Scan for the cell matching the given text and deliver its (x, y) coordinate at center. 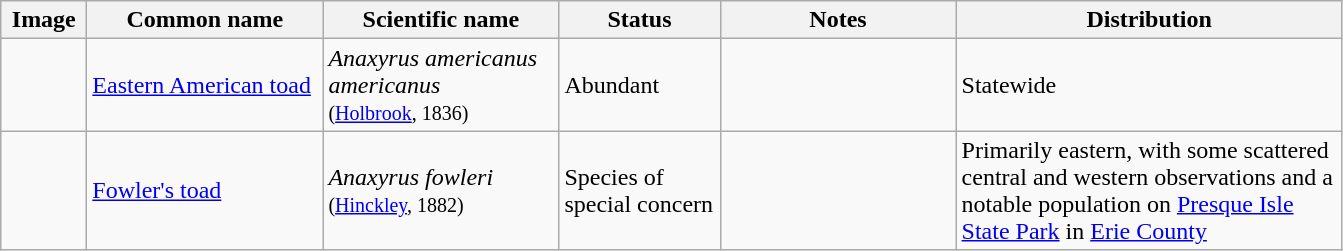
Species of special concern (640, 190)
Status (640, 20)
Primarily eastern, with some scattered central and western observations and a notable population on Presque Isle State Park in Erie County (1149, 190)
Statewide (1149, 85)
Common name (205, 20)
Abundant (640, 85)
Scientific name (441, 20)
Eastern American toad (205, 85)
Anaxyrus fowleri(Hinckley, 1882) (441, 190)
Fowler's toad (205, 190)
Distribution (1149, 20)
Notes (838, 20)
Image (44, 20)
Anaxyrus americanus americanus(Holbrook, 1836) (441, 85)
